Locate the cell with the specified text and output its [X, Y] center coordinate. 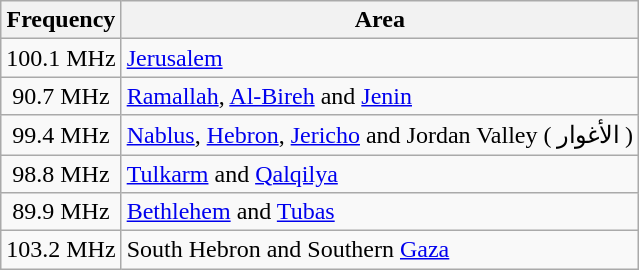
103.2 MHz [61, 250]
South Hebron and Southern Gaza [380, 250]
Tulkarm and Qalqilya [380, 173]
Jerusalem [380, 58]
100.1 MHz [61, 58]
89.9 MHz [61, 212]
Bethlehem and Tubas [380, 212]
Area [380, 20]
98.8 MHz [61, 173]
90.7 MHz [61, 96]
Nablus, Hebron, Jericho and Jordan Valley ( الأغوار ) [380, 135]
99.4 MHz [61, 135]
Frequency [61, 20]
Ramallah, Al-Bireh and Jenin [380, 96]
